Identify which cell holds the provided text, then report its (X, Y) central coordinate. 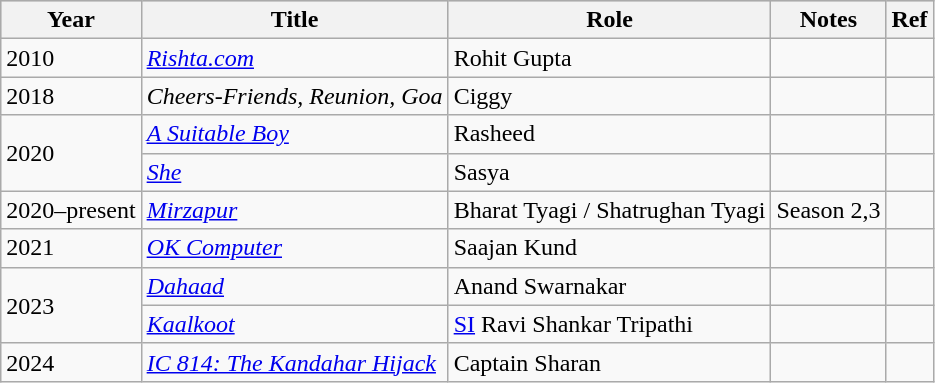
Rasheed (610, 134)
Mirzapur (294, 210)
Kaalkoot (294, 324)
2024 (71, 362)
IC 814: The Kandahar Hijack (294, 362)
Rohit Gupta (610, 58)
Ciggy (610, 96)
2023 (71, 305)
Dahaad (294, 286)
2010 (71, 58)
2020–present (71, 210)
A Suitable Boy (294, 134)
SI Ravi Shankar Tripathi (610, 324)
2021 (71, 248)
Anand Swarnakar (610, 286)
Year (71, 20)
Rishta.com (294, 58)
2018 (71, 96)
Ref (910, 20)
Role (610, 20)
Notes (828, 20)
2020 (71, 153)
Season 2,3 (828, 210)
Sasya (610, 172)
Title (294, 20)
She (294, 172)
OK Computer (294, 248)
Captain Sharan (610, 362)
Saajan Kund (610, 248)
Bharat Tyagi / Shatrughan Tyagi (610, 210)
Cheers-Friends, Reunion, Goa (294, 96)
